Detect which cell encompasses the target text, then output its [x, y] center coordinate. 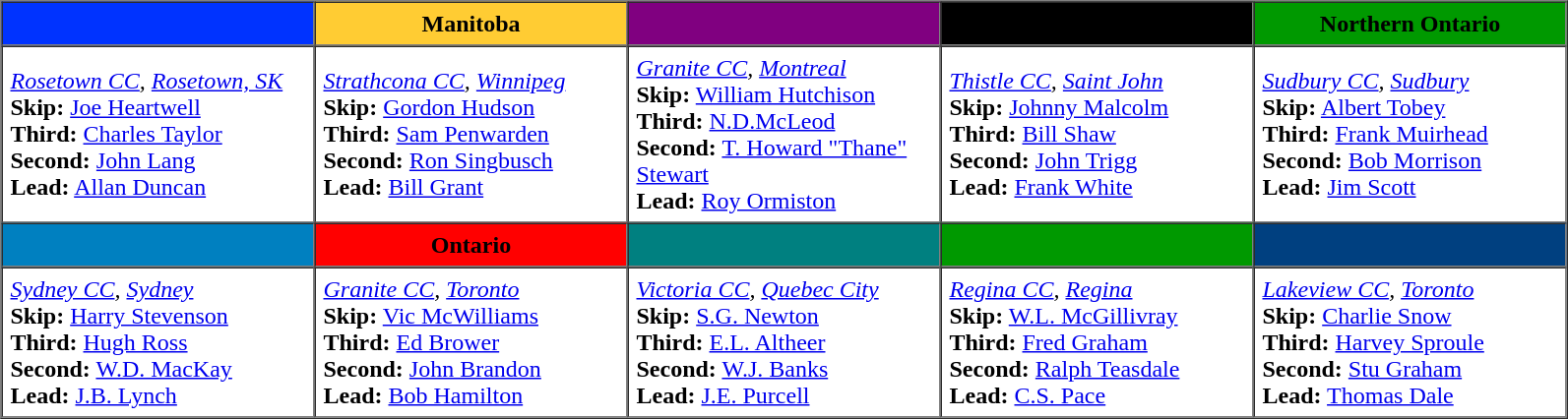
Granite CC, TorontoSkip: Vic McWilliams Third: Ed Brower Second: John Brandon Lead: Bob Hamilton [471, 342]
Sydney CC, SydneySkip: Harry Stevenson Third: Hugh Ross Second: W.D. MacKay Lead: J.B. Lynch [158, 342]
Northern Ontario [1411, 24]
Thistle CC, Saint JohnSkip: Johnny Malcolm Third: Bill Shaw Second: John Trigg Lead: Frank White [1098, 134]
Manitoba [471, 24]
Strathcona CC, WinnipegSkip: Gordon Hudson Third: Sam Penwarden Second: Ron Singbusch Lead: Bill Grant [471, 134]
Regina CC, ReginaSkip: W.L. McGillivray Third: Fred Graham Second: Ralph Teasdale Lead: C.S. Pace [1098, 342]
Lakeview CC, TorontoSkip: Charlie Snow Third: Harvey Sproule Second: Stu Graham Lead: Thomas Dale [1411, 342]
Sudbury CC, SudburySkip: Albert Tobey Third: Frank Muirhead Second: Bob Morrison Lead: Jim Scott [1411, 134]
Ontario [471, 244]
Granite CC, MontrealSkip: William Hutchison Third: N.D.McLeod Second: T. Howard "Thane" Stewart Lead: Roy Ormiston [784, 134]
Rosetown CC, Rosetown, SKSkip: Joe Heartwell Third: Charles Taylor Second: John Lang Lead: Allan Duncan [158, 134]
Victoria CC, Quebec CitySkip: S.G. Newton Third: E.L. Altheer Second: W.J. Banks Lead: J.E. Purcell [784, 342]
